Determine the (X, Y) coordinate at the center of the cell enclosing the given text.  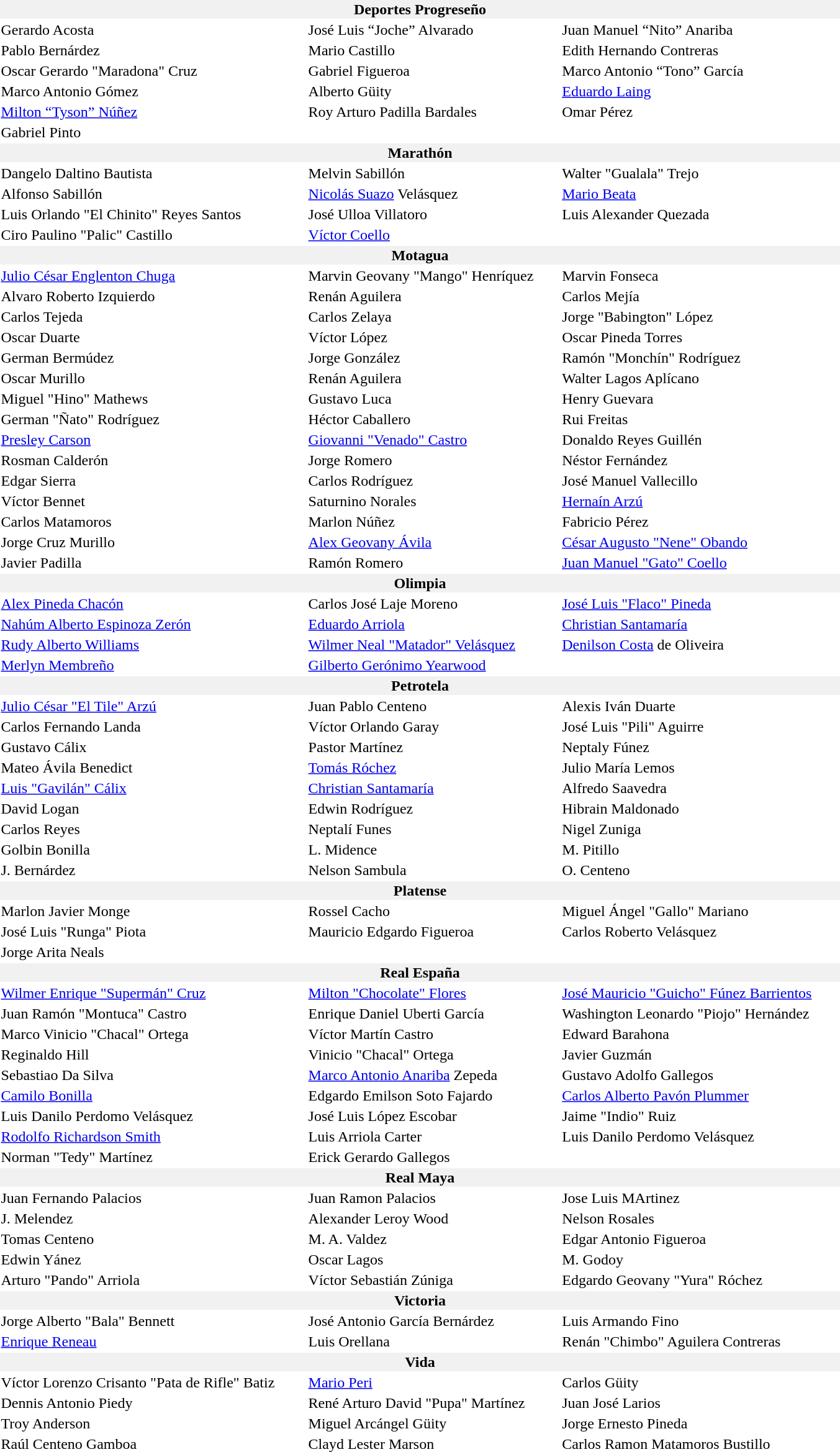
Hernaín Arzú (700, 501)
Mario Peri (433, 1382)
Jose Luis MArtinez (700, 1198)
Edgar Antonio Figueroa (700, 1239)
Juan Ramón "Montuca" Castro (153, 1014)
Miguel "Hino" Mathews (153, 399)
Carlos Zelaya (433, 317)
Rodolfo Richardson Smith (153, 1137)
Milton “Tyson” Núñez (153, 112)
O. Centeno (700, 870)
René Arturo David "Pupa" Martínez (433, 1403)
Edgar Sierra (153, 481)
Arturo "Pando" Arriola (153, 1280)
L. Midence (433, 850)
Carlos Alberto Pavón Plummer (700, 1096)
Ramón Romero (433, 563)
Oscar Lagos (433, 1259)
Juan Pablo Centeno (433, 706)
Wilmer Enrique "Supermán" Cruz (153, 993)
José Luis "Runga" Piota (153, 932)
Carlos Güity (700, 1382)
Juan Ramon Palacios (433, 1198)
Rudy Alberto Williams (153, 645)
José Luis López Escobar (433, 1116)
Víctor Bennet (153, 501)
Edgardo Emilson Soto Fajardo (433, 1096)
Alexander Leroy Wood (433, 1218)
Alberto Güity (433, 91)
Renán "Chimbo" Aguilera Contreras (700, 1341)
Troy Anderson (153, 1423)
Golbin Bonilla (153, 850)
Carlos José Laje Moreno (433, 604)
J. Melendez (153, 1218)
German Bermúdez (153, 358)
Dangelo Daltino Bautista (153, 173)
Mario Castillo (433, 50)
Marvin Geovany "Mango" Henríquez (433, 276)
Edwin Yánez (153, 1259)
Norman "Tedy" Martínez (153, 1157)
Carlos Roberto Velásquez (700, 932)
Giovanni "Venado" Castro (433, 440)
Nigel Zuniga (700, 829)
Jorge Cruz Murillo (153, 542)
M. A. Valdez (433, 1239)
Alex Geovany Ávila (433, 542)
Petrotela (420, 686)
Jorge González (433, 358)
Dennis Antonio Piedy (153, 1403)
Melvin Sabillón (433, 173)
Julio María Lemos (700, 768)
José Antonio García Bernárdez (433, 1321)
Luis Armando Fino (700, 1321)
Neptaly Fúnez (700, 747)
Oscar Pineda Torres (700, 337)
Motagua (420, 255)
Luis "Gavilán" Cálix (153, 788)
Marco Antonio Gómez (153, 91)
Gabriel Figueroa (433, 71)
Mario Beata (700, 194)
Carlos Reyes (153, 829)
Carlos Rodríguez (433, 481)
Donaldo Reyes Guillén (700, 440)
Marathón (420, 153)
Presley Carson (153, 440)
César Augusto "Nene" Obando (700, 542)
M. Pitillo (700, 850)
Real Maya (420, 1177)
Alex Pineda Chacón (153, 604)
Ramón "Monchín" Rodríguez (700, 358)
Edwin Rodríguez (433, 809)
Reginaldo Hill (153, 1055)
Edgardo Geovany "Yura" Róchez (700, 1280)
José Luis “Joche” Alvarado (433, 30)
Walter "Gualala" Trejo (700, 173)
Rossel Cacho (433, 911)
Carlos Matamoros (153, 522)
Marco Antonio Anariba Zepeda (433, 1075)
José Manuel Vallecillo (700, 481)
Alexis Iván Duarte (700, 706)
David Logan (153, 809)
Marco Vinicio "Chacal" Ortega (153, 1034)
Sebastiao Da Silva (153, 1075)
M. Godoy (700, 1259)
Marlon Javier Monge (153, 911)
Merlyn Membreño (153, 665)
Deportes Progreseño (420, 9)
Néstor Fernández (700, 460)
Erick Gerardo Gallegos (433, 1157)
Alfredo Saavedra (700, 788)
J. Bernárdez (153, 870)
Jorge Romero (433, 460)
Walter Lagos Aplícano (700, 378)
Roy Arturo Padilla Bardales (433, 112)
Víctor Martín Castro (433, 1034)
Henry Guevara (700, 399)
Vida (420, 1362)
Jorge Arita Neals (153, 952)
José Ulloa Villatoro (433, 214)
Víctor Orlando Garay (433, 727)
Miguel Arcángel Güity (433, 1423)
Julio César "El Tile" Arzú (153, 706)
Luis Orellana (433, 1341)
Carlos Fernando Landa (153, 727)
Carlos Tejeda (153, 317)
Nicolás Suazo Velásquez (433, 194)
Tomás Róchez (433, 768)
Eduardo Laing (700, 91)
Jorge Alberto "Bala" Bennett (153, 1321)
Edith Hernando Contreras (700, 50)
Gustavo Luca (433, 399)
German "Ñato" Rodríguez (153, 419)
Oscar Duarte (153, 337)
Denilson Costa de Oliveira (700, 645)
Enrique Daniel Uberti García (433, 1014)
Marvin Fonseca (700, 276)
Real España (420, 973)
Javier Guzmán (700, 1055)
Víctor López (433, 337)
Luis Arriola Carter (433, 1137)
Milton "Chocolate" Flores (433, 993)
Oscar Gerardo "Maradona" Cruz (153, 71)
Víctor Coello (433, 235)
Rosman Calderón (153, 460)
Jaime "Indio" Ruiz (700, 1116)
Gabriel Pinto (153, 132)
Saturnino Norales (433, 501)
Gerardo Acosta (153, 30)
Hibrain Maldonado (700, 809)
José Mauricio "Guicho" Fúnez Barrientos (700, 993)
Enrique Reneau (153, 1341)
Nelson Rosales (700, 1218)
Vinicio "Chacal" Ortega (433, 1055)
Carlos Mejía (700, 296)
Marlon Núñez (433, 522)
Luis Alexander Quezada (700, 214)
Gustavo Adolfo Gallegos (700, 1075)
Platense (420, 891)
Camilo Bonilla (153, 1096)
Washington Leonardo "Piojo" Hernández (700, 1014)
Rui Freitas (700, 419)
Omar Pérez (700, 112)
Luis Orlando "El Chinito" Reyes Santos (153, 214)
Pastor Martínez (433, 747)
Gilberto Gerónimo Yearwood (433, 665)
Neptalí Funes (433, 829)
Juan José Larios (700, 1403)
Oscar Murillo (153, 378)
Marco Antonio “Tono” García (700, 71)
Fabricio Pérez (700, 522)
Jorge "Babington" López (700, 317)
Alfonso Sabillón (153, 194)
Miguel Ángel "Gallo" Mariano (700, 911)
Pablo Bernárdez (153, 50)
Victoria (420, 1300)
Julio César Englenton Chuga (153, 276)
Ciro Paulino "Palic" Castillo (153, 235)
Tomas Centeno (153, 1239)
Juan Manuel “Nito” Anariba (700, 30)
Nelson Sambula (433, 870)
Olimpia (420, 583)
José Luis "Pili" Aguirre (700, 727)
Víctor Lorenzo Crisanto "Pata de Rifle" Batiz (153, 1382)
Javier Padilla (153, 563)
Eduardo Arriola (433, 624)
Wilmer Neal "Matador" Velásquez (433, 645)
Nahúm Alberto Espinoza Zerón (153, 624)
Edward Barahona (700, 1034)
Héctor Caballero (433, 419)
Alvaro Roberto Izquierdo (153, 296)
Juan Fernando Palacios (153, 1198)
Jorge Ernesto Pineda (700, 1423)
Mauricio Edgardo Figueroa (433, 932)
Mateo Ávila Benedict (153, 768)
José Luis "Flaco" Pineda (700, 604)
Juan Manuel "Gato" Coello (700, 563)
Víctor Sebastián Zúniga (433, 1280)
Gustavo Cálix (153, 747)
